Extract the (x, y) coordinate from the center of the cell holding the provided text.  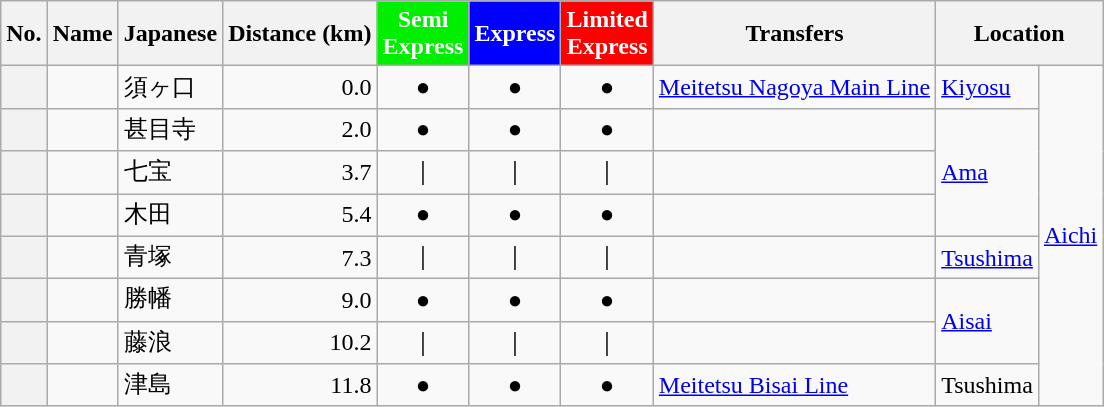
Location (1020, 34)
津島 (170, 386)
2.0 (300, 130)
9.0 (300, 300)
七宝 (170, 172)
7.3 (300, 258)
Aichi (1070, 236)
Aisai (988, 322)
Kiyosu (988, 88)
Japanese (170, 34)
3.7 (300, 172)
11.8 (300, 386)
Ama (988, 172)
木田 (170, 216)
0.0 (300, 88)
藤浪 (170, 342)
Name (82, 34)
10.2 (300, 342)
Semi Express (423, 34)
甚目寺 (170, 130)
須ヶ口 (170, 88)
No. (24, 34)
Express (515, 34)
青塚 (170, 258)
勝幡 (170, 300)
Limited Express (607, 34)
Transfers (794, 34)
Meitetsu Nagoya Main Line (794, 88)
Meitetsu Bisai Line (794, 386)
Distance (km) (300, 34)
5.4 (300, 216)
